For the text-containing cell, return its midpoint in (x, y) coordinate format. 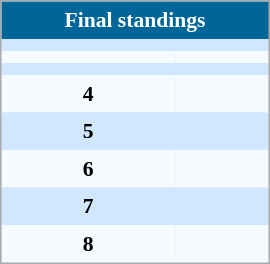
6 (88, 169)
7 (88, 207)
Final standings (135, 20)
5 (88, 131)
4 (88, 94)
8 (88, 244)
